Pinpoint the cell where the given text exists, returning its [X, Y] midpoint coordinate. 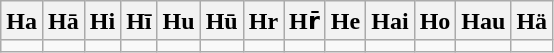
Hä [532, 21]
Hai [390, 21]
Hr̄ [305, 21]
Hau [484, 21]
Hū [222, 21]
Hī [139, 21]
Hi [102, 21]
Ho [435, 21]
Ha [22, 21]
He [345, 21]
Hr [263, 21]
Hā [63, 21]
Hu [178, 21]
